Locate the cell with the specified text and output its [X, Y] center coordinate. 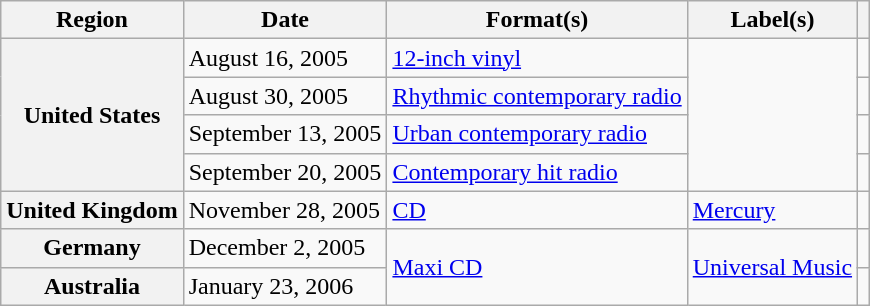
United Kingdom [92, 210]
August 30, 2005 [285, 96]
Australia [92, 286]
September 13, 2005 [285, 134]
Region [92, 20]
12-inch vinyl [537, 58]
United States [92, 115]
CD [537, 210]
Date [285, 20]
Urban contemporary radio [537, 134]
Rhythmic contemporary radio [537, 96]
August 16, 2005 [285, 58]
Contemporary hit radio [537, 172]
Maxi CD [537, 267]
September 20, 2005 [285, 172]
January 23, 2006 [285, 286]
December 2, 2005 [285, 248]
Mercury [772, 210]
November 28, 2005 [285, 210]
Universal Music [772, 267]
Germany [92, 248]
Format(s) [537, 20]
Label(s) [772, 20]
